Find where the given text appears and provide that cell's center as (x, y) coordinate. 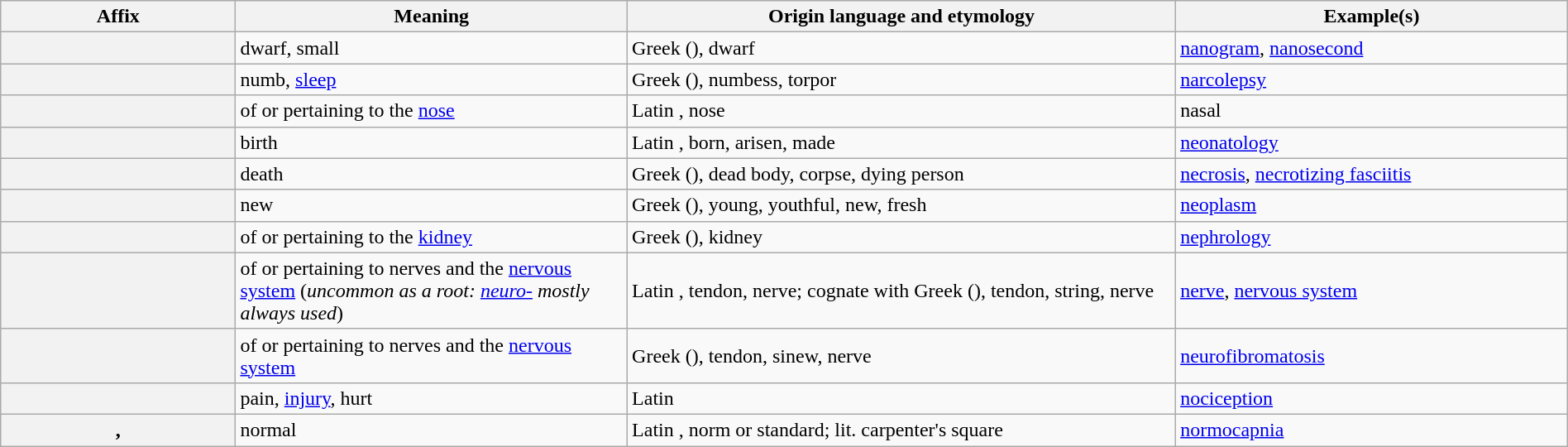
dwarf, small (432, 48)
Greek (), young, youthful, new, fresh (901, 205)
, (118, 430)
Latin , tendon, nerve; cognate with Greek (), tendon, string, nerve (901, 291)
Greek (), dead body, corpse, dying person (901, 174)
nerve, nervous system (1372, 291)
necrosis, necrotizing fasciitis (1372, 174)
pain, injury, hurt (432, 398)
normocapnia (1372, 430)
Greek (), kidney (901, 237)
Latin , born, arisen, made (901, 142)
nanogram, nanosecond (1372, 48)
Example(s) (1372, 17)
of or pertaining to the nose (432, 111)
of or pertaining to nerves and the nervous system (uncommon as a root: neuro- mostly always used) (432, 291)
neonatology (1372, 142)
Latin , nose (901, 111)
Greek (), dwarf (901, 48)
narcolepsy (1372, 79)
Latin (901, 398)
Greek (), numbess, torpor (901, 79)
normal (432, 430)
nasal (1372, 111)
birth (432, 142)
nociception (1372, 398)
of or pertaining to the kidney (432, 237)
Greek (), tendon, sinew, nerve (901, 356)
Latin , norm or standard; lit. carpenter's square (901, 430)
numb, sleep (432, 79)
neurofibromatosis (1372, 356)
new (432, 205)
of or pertaining to nerves and the nervous system (432, 356)
nephrology (1372, 237)
neoplasm (1372, 205)
Affix (118, 17)
Meaning (432, 17)
Origin language and etymology (901, 17)
death (432, 174)
